Locate the cell with the specified text and output its [x, y] center coordinate. 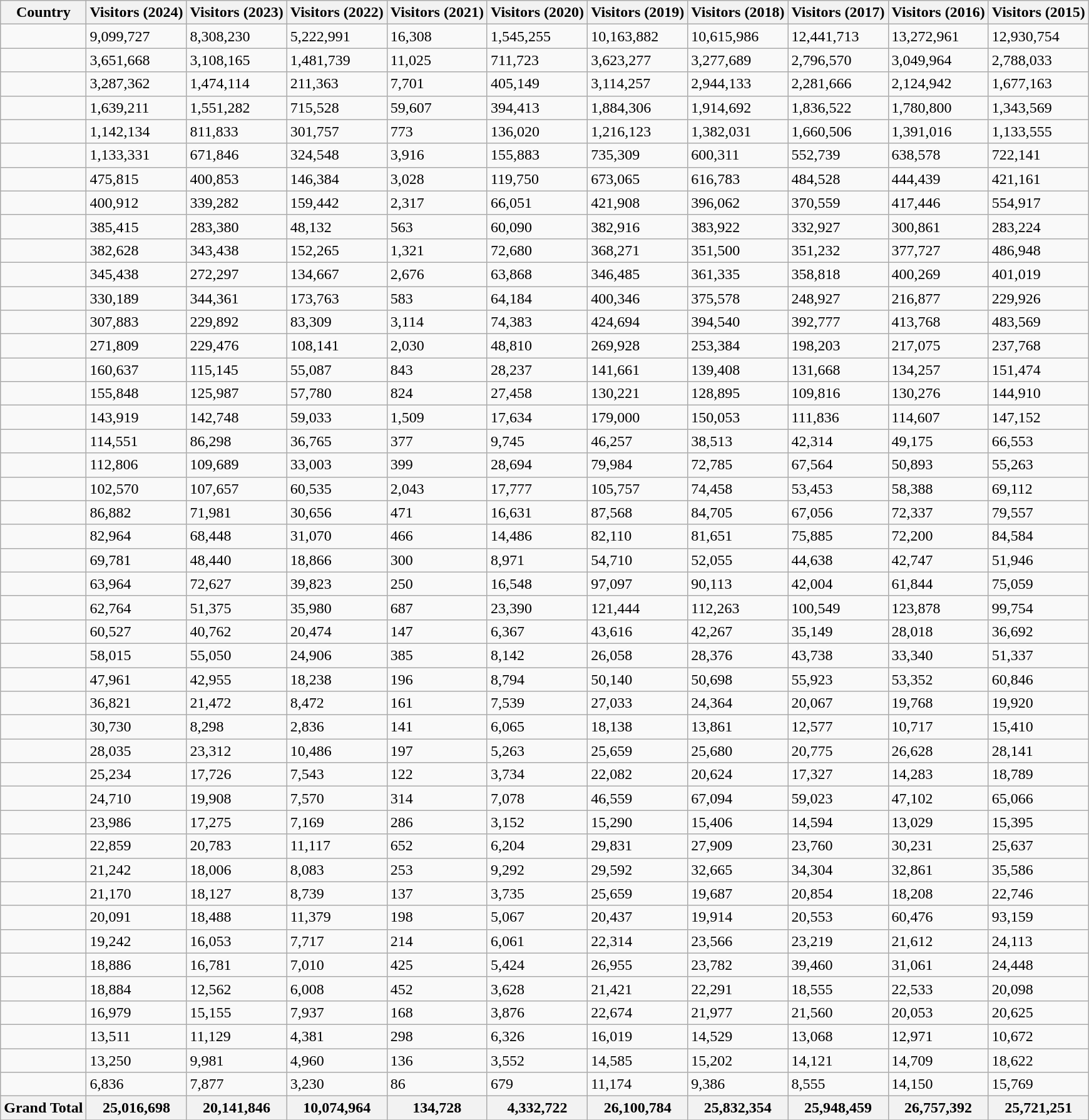
18,884 [136, 989]
3,623,277 [638, 60]
13,068 [838, 1036]
269,928 [638, 346]
24,113 [1038, 941]
14,121 [838, 1061]
28,237 [537, 370]
160,637 [136, 370]
18,238 [337, 679]
109,689 [237, 465]
19,687 [738, 893]
4,960 [337, 1061]
35,586 [1038, 870]
351,500 [738, 250]
13,861 [738, 727]
7,078 [537, 798]
52,055 [738, 560]
298 [437, 1036]
13,029 [938, 822]
112,806 [136, 465]
12,971 [938, 1036]
26,058 [638, 655]
2,944,133 [738, 84]
4,332,722 [537, 1108]
673,065 [638, 179]
14,283 [938, 775]
24,448 [1038, 965]
392,777 [838, 322]
123,878 [938, 608]
471 [437, 512]
168 [437, 1012]
9,981 [237, 1061]
53,352 [938, 679]
10,672 [1038, 1036]
1,142,134 [136, 131]
55,923 [838, 679]
28,376 [738, 655]
20,053 [938, 1012]
23,566 [738, 941]
3,735 [537, 893]
8,555 [838, 1084]
115,145 [237, 370]
Visitors (2015) [1038, 13]
7,169 [337, 822]
6,008 [337, 989]
Grand Total [44, 1108]
111,836 [838, 417]
36,765 [337, 441]
250 [437, 584]
332,927 [838, 227]
143,919 [136, 417]
3,287,362 [136, 84]
20,474 [337, 631]
583 [437, 298]
58,015 [136, 655]
24,906 [337, 655]
283,224 [1038, 227]
71,981 [237, 512]
1,884,306 [638, 108]
141 [437, 727]
715,528 [337, 108]
6,326 [537, 1036]
3,916 [437, 155]
12,562 [237, 989]
42,004 [838, 584]
60,090 [537, 227]
18,006 [237, 870]
23,312 [237, 751]
253 [437, 870]
55,050 [237, 655]
130,276 [938, 394]
346,485 [638, 274]
43,616 [638, 631]
229,476 [237, 346]
3,876 [537, 1012]
83,309 [337, 322]
1,382,031 [738, 131]
23,986 [136, 822]
15,410 [1038, 727]
196 [437, 679]
134,257 [938, 370]
59,023 [838, 798]
5,222,991 [337, 36]
486,948 [1038, 250]
22,291 [738, 989]
5,424 [537, 965]
237,768 [1038, 346]
25,637 [1038, 846]
18,622 [1038, 1061]
382,916 [638, 227]
1,133,331 [136, 155]
38,513 [738, 441]
15,769 [1038, 1084]
394,540 [738, 322]
307,883 [136, 322]
344,361 [237, 298]
824 [437, 394]
424,694 [638, 322]
358,818 [838, 274]
16,019 [638, 1036]
79,984 [638, 465]
62,764 [136, 608]
14,529 [738, 1036]
137 [437, 893]
563 [437, 227]
48,132 [337, 227]
8,308,230 [237, 36]
425 [437, 965]
72,680 [537, 250]
152,265 [337, 250]
67,056 [838, 512]
46,257 [638, 441]
32,665 [738, 870]
396,062 [738, 203]
50,698 [738, 679]
42,314 [838, 441]
90,113 [738, 584]
74,458 [738, 489]
47,102 [938, 798]
20,783 [237, 846]
26,100,784 [638, 1108]
400,912 [136, 203]
141,661 [638, 370]
15,202 [738, 1061]
1,321 [437, 250]
272,297 [237, 274]
28,018 [938, 631]
2,043 [437, 489]
131,668 [838, 370]
57,780 [337, 394]
26,628 [938, 751]
9,292 [537, 870]
10,615,986 [738, 36]
24,364 [738, 703]
75,885 [838, 536]
30,656 [337, 512]
112,263 [738, 608]
3,734 [537, 775]
179,000 [638, 417]
147,152 [1038, 417]
69,112 [1038, 489]
2,124,942 [938, 84]
82,964 [136, 536]
1,639,211 [136, 108]
39,460 [838, 965]
142,748 [237, 417]
51,946 [1038, 560]
87,568 [638, 512]
35,980 [337, 608]
229,892 [237, 322]
773 [437, 131]
300,861 [938, 227]
216,877 [938, 298]
638,578 [938, 155]
21,977 [738, 1012]
51,375 [237, 608]
79,557 [1038, 512]
23,760 [838, 846]
400,346 [638, 298]
Visitors (2020) [537, 13]
385,415 [136, 227]
687 [437, 608]
401,019 [1038, 274]
1,216,123 [638, 131]
2,317 [437, 203]
159,442 [337, 203]
14,486 [537, 536]
100,549 [838, 608]
Visitors (2019) [638, 13]
7,010 [337, 965]
Visitors (2021) [437, 13]
11,117 [337, 846]
3,114 [437, 322]
421,161 [1038, 179]
385 [437, 655]
Visitors (2023) [237, 13]
552,739 [838, 155]
42,955 [237, 679]
28,141 [1038, 751]
399 [437, 465]
6,836 [136, 1084]
7,717 [337, 941]
25,680 [738, 751]
53,453 [838, 489]
1,133,555 [1038, 131]
16,781 [237, 965]
671,846 [237, 155]
31,070 [337, 536]
283,380 [237, 227]
19,914 [738, 917]
600,311 [738, 155]
351,232 [838, 250]
44,638 [838, 560]
19,768 [938, 703]
17,726 [237, 775]
17,275 [237, 822]
3,230 [337, 1084]
197 [437, 751]
229,926 [1038, 298]
22,674 [638, 1012]
811,833 [237, 131]
1,391,016 [938, 131]
86,298 [237, 441]
84,584 [1038, 536]
444,439 [938, 179]
20,854 [838, 893]
15,406 [738, 822]
413,768 [938, 322]
18,127 [237, 893]
301,757 [337, 131]
211,363 [337, 84]
1,677,163 [1038, 84]
1,914,692 [738, 108]
21,242 [136, 870]
42,747 [938, 560]
25,721,251 [1038, 1108]
484,528 [838, 179]
14,594 [838, 822]
20,141,846 [237, 1108]
14,709 [938, 1061]
18,789 [1038, 775]
7,543 [337, 775]
3,028 [437, 179]
Visitors (2024) [136, 13]
Visitors (2017) [838, 13]
1,836,522 [838, 108]
21,612 [938, 941]
26,955 [638, 965]
114,551 [136, 441]
6,061 [537, 941]
1,660,506 [838, 131]
66,553 [1038, 441]
136 [437, 1061]
10,074,964 [337, 1108]
11,025 [437, 60]
8,083 [337, 870]
144,910 [1038, 394]
16,631 [537, 512]
7,539 [537, 703]
12,441,713 [838, 36]
377,727 [938, 250]
139,408 [738, 370]
3,152 [537, 822]
8,739 [337, 893]
198 [437, 917]
14,585 [638, 1061]
2,281,666 [838, 84]
49,175 [938, 441]
7,701 [437, 84]
29,592 [638, 870]
330,189 [136, 298]
722,141 [1038, 155]
3,049,964 [938, 60]
20,067 [838, 703]
151,474 [1038, 370]
63,868 [537, 274]
20,091 [136, 917]
97,097 [638, 584]
370,559 [838, 203]
66,051 [537, 203]
93,159 [1038, 917]
99,754 [1038, 608]
7,877 [237, 1084]
59,033 [337, 417]
24,710 [136, 798]
7,937 [337, 1012]
69,781 [136, 560]
155,883 [537, 155]
82,110 [638, 536]
28,694 [537, 465]
2,796,570 [838, 60]
23,782 [738, 965]
735,309 [638, 155]
18,488 [237, 917]
33,340 [938, 655]
36,821 [136, 703]
12,577 [838, 727]
50,140 [638, 679]
122 [437, 775]
198,203 [838, 346]
13,250 [136, 1061]
2,676 [437, 274]
1,780,800 [938, 108]
33,003 [337, 465]
119,750 [537, 179]
146,384 [337, 179]
12,930,754 [1038, 36]
35,149 [838, 631]
19,908 [237, 798]
405,149 [537, 84]
21,560 [838, 1012]
1,474,114 [237, 84]
19,242 [136, 941]
31,061 [938, 965]
67,094 [738, 798]
58,388 [938, 489]
125,987 [237, 394]
217,075 [938, 346]
Visitors (2016) [938, 13]
368,271 [638, 250]
155,848 [136, 394]
15,155 [237, 1012]
2,788,033 [1038, 60]
40,762 [237, 631]
3,114,257 [638, 84]
20,625 [1038, 1012]
1,481,739 [337, 60]
5,067 [537, 917]
61,844 [938, 584]
Visitors (2018) [738, 13]
300 [437, 560]
55,087 [337, 370]
14,150 [938, 1084]
16,979 [136, 1012]
25,016,698 [136, 1108]
214 [437, 941]
59,607 [437, 108]
20,624 [738, 775]
3,552 [537, 1061]
3,651,668 [136, 60]
50,893 [938, 465]
134,667 [337, 274]
314 [437, 798]
21,421 [638, 989]
375,578 [738, 298]
15,290 [638, 822]
28,035 [136, 751]
6,204 [537, 846]
109,816 [838, 394]
19,920 [1038, 703]
18,886 [136, 965]
253,384 [738, 346]
339,282 [237, 203]
1,509 [437, 417]
17,777 [537, 489]
554,917 [1038, 203]
3,628 [537, 989]
286 [437, 822]
8,971 [537, 560]
475,815 [136, 179]
394,413 [537, 108]
3,108,165 [237, 60]
22,314 [638, 941]
30,730 [136, 727]
147 [437, 631]
15,395 [1038, 822]
2,836 [337, 727]
16,053 [237, 941]
107,657 [237, 489]
Visitors (2022) [337, 13]
4,381 [337, 1036]
21,472 [237, 703]
400,853 [237, 179]
121,444 [638, 608]
65,066 [1038, 798]
22,859 [136, 846]
248,927 [838, 298]
136,020 [537, 131]
345,438 [136, 274]
108,141 [337, 346]
26,757,392 [938, 1108]
452 [437, 989]
22,082 [638, 775]
67,564 [838, 465]
1,343,569 [1038, 108]
3,277,689 [738, 60]
64,184 [537, 298]
23,219 [838, 941]
10,163,882 [638, 36]
20,775 [838, 751]
383,922 [738, 227]
843 [437, 370]
81,651 [738, 536]
466 [437, 536]
1,545,255 [537, 36]
150,053 [738, 417]
27,909 [738, 846]
421,908 [638, 203]
105,757 [638, 489]
63,964 [136, 584]
72,200 [938, 536]
10,486 [337, 751]
18,555 [838, 989]
8,794 [537, 679]
11,379 [337, 917]
86,882 [136, 512]
679 [537, 1084]
42,267 [738, 631]
32,861 [938, 870]
377 [437, 441]
161 [437, 703]
1,551,282 [237, 108]
9,745 [537, 441]
8,142 [537, 655]
616,783 [738, 179]
652 [437, 846]
48,810 [537, 346]
17,634 [537, 417]
483,569 [1038, 322]
72,785 [738, 465]
18,208 [938, 893]
43,738 [838, 655]
27,033 [638, 703]
114,607 [938, 417]
Country [44, 13]
16,308 [437, 36]
18,866 [337, 560]
102,570 [136, 489]
361,335 [738, 274]
13,272,961 [938, 36]
46,559 [638, 798]
173,763 [337, 298]
55,263 [1038, 465]
74,383 [537, 322]
8,472 [337, 703]
22,533 [938, 989]
5,263 [537, 751]
75,059 [1038, 584]
23,390 [537, 608]
84,705 [738, 512]
6,065 [537, 727]
39,823 [337, 584]
134,728 [437, 1108]
51,337 [1038, 655]
271,809 [136, 346]
400,269 [938, 274]
72,627 [237, 584]
417,446 [938, 203]
68,448 [237, 536]
16,548 [537, 584]
25,832,354 [738, 1108]
47,961 [136, 679]
343,438 [237, 250]
22,746 [1038, 893]
20,098 [1038, 989]
30,231 [938, 846]
72,337 [938, 512]
11,174 [638, 1084]
60,846 [1038, 679]
27,458 [537, 394]
10,717 [938, 727]
18,138 [638, 727]
25,234 [136, 775]
13,511 [136, 1036]
9,386 [738, 1084]
8,298 [237, 727]
20,553 [838, 917]
7,570 [337, 798]
60,535 [337, 489]
60,527 [136, 631]
382,628 [136, 250]
20,437 [638, 917]
21,170 [136, 893]
6,367 [537, 631]
711,723 [537, 60]
36,692 [1038, 631]
54,710 [638, 560]
128,895 [738, 394]
11,129 [237, 1036]
130,221 [638, 394]
9,099,727 [136, 36]
2,030 [437, 346]
86 [437, 1084]
29,831 [638, 846]
34,304 [838, 870]
17,327 [838, 775]
324,548 [337, 155]
60,476 [938, 917]
48,440 [237, 560]
25,948,459 [838, 1108]
